Return [x, y] of the center of cell containing provided text 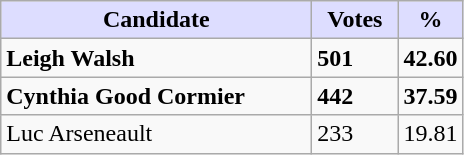
Candidate [156, 20]
Votes [355, 20]
501 [355, 58]
442 [355, 96]
42.60 [430, 58]
37.59 [430, 96]
% [430, 20]
Cynthia Good Cormier [156, 96]
19.81 [430, 134]
Leigh Walsh [156, 58]
233 [355, 134]
Luc Arseneault [156, 134]
